Extract the [x, y] coordinate from the center of the cell holding the provided text.  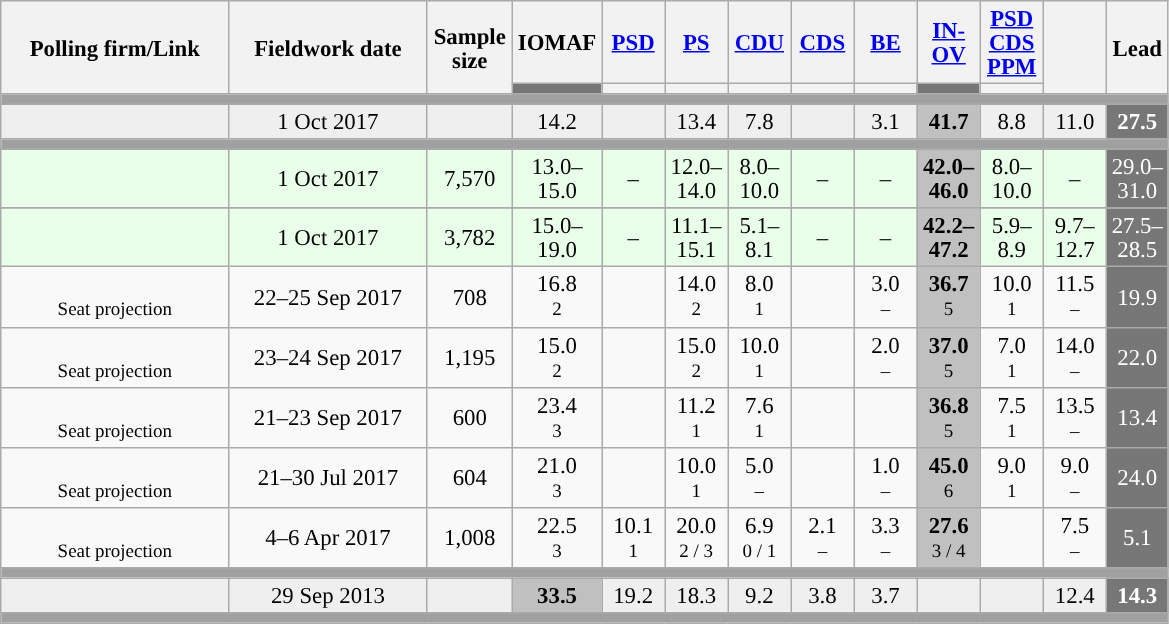
5.1–8.1 [760, 238]
42.2–47.2 [948, 238]
37.05 [948, 357]
4–6 Apr 2017 [328, 537]
1,195 [470, 357]
604 [470, 477]
3.8 [822, 596]
14.2 [558, 122]
BE [886, 42]
5.0– [760, 477]
600 [470, 417]
2.1– [822, 537]
33.5 [558, 596]
3.1 [886, 122]
9.2 [760, 596]
16.82 [558, 297]
24.0 [1137, 477]
5.9–8.9 [1012, 238]
Lead [1137, 48]
PS [696, 42]
22.0 [1137, 357]
27.63 / 4 [948, 537]
13.0–15.0 [558, 180]
21–30 Jul 2017 [328, 477]
29.0–31.0 [1137, 180]
3,782 [470, 238]
29 Sep 2013 [328, 596]
1.0– [886, 477]
12.0–14.0 [696, 180]
9.0– [1074, 477]
36.75 [948, 297]
7,570 [470, 180]
8.8 [1012, 122]
41.7 [948, 122]
CDU [760, 42]
1,008 [470, 537]
45.06 [948, 477]
27.5 [1137, 122]
3.3– [886, 537]
7.8 [760, 122]
23–24 Sep 2017 [328, 357]
PSDCDSPPM [1012, 42]
7.51 [1012, 417]
IN-OV [948, 42]
Polling firm/Link [115, 48]
14.0– [1074, 357]
Sample size [470, 48]
PSD [634, 42]
22.53 [558, 537]
21.03 [558, 477]
8.01 [760, 297]
11.1–15.1 [696, 238]
27.5–28.5 [1137, 238]
7.01 [1012, 357]
22–25 Sep 2017 [328, 297]
6.90 / 1 [760, 537]
9.7–12.7 [1074, 238]
23.43 [558, 417]
3.0– [886, 297]
21–23 Sep 2017 [328, 417]
11.21 [696, 417]
7.61 [760, 417]
2.0– [886, 357]
11.5– [1074, 297]
18.3 [696, 596]
14.3 [1137, 596]
9.01 [1012, 477]
19.2 [634, 596]
5.1 [1137, 537]
15.0–19.0 [558, 238]
CDS [822, 42]
36.85 [948, 417]
20.02 / 3 [696, 537]
IOMAF [558, 42]
12.4 [1074, 596]
14.02 [696, 297]
11.0 [1074, 122]
3.7 [886, 596]
13.5– [1074, 417]
19.9 [1137, 297]
Fieldwork date [328, 48]
7.5– [1074, 537]
10.11 [634, 537]
42.0–46.0 [948, 180]
708 [470, 297]
